Return the (x, y) coordinate for the center point of the cell that contains the specified text.  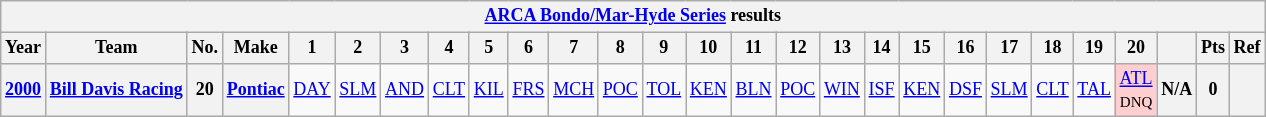
7 (574, 48)
12 (798, 48)
19 (1094, 48)
TOL (664, 90)
10 (709, 48)
4 (448, 48)
18 (1052, 48)
17 (1009, 48)
Pontiac (256, 90)
FRS (528, 90)
13 (842, 48)
2000 (24, 90)
TAL (1094, 90)
ARCA Bondo/Mar-Hyde Series results (633, 16)
Team (116, 48)
3 (405, 48)
No. (204, 48)
ISF (882, 90)
Bill Davis Racing (116, 90)
KIL (488, 90)
MCH (574, 90)
11 (754, 48)
BLN (754, 90)
DAY (312, 90)
Ref (1247, 48)
5 (488, 48)
Make (256, 48)
2 (358, 48)
14 (882, 48)
9 (664, 48)
AND (405, 90)
1 (312, 48)
0 (1214, 90)
N/A (1177, 90)
ATLDNQ (1136, 90)
16 (966, 48)
6 (528, 48)
15 (922, 48)
8 (620, 48)
WIN (842, 90)
DSF (966, 90)
Pts (1214, 48)
Year (24, 48)
